Output the [x, y] coordinate of the center of the cell containing the given text.  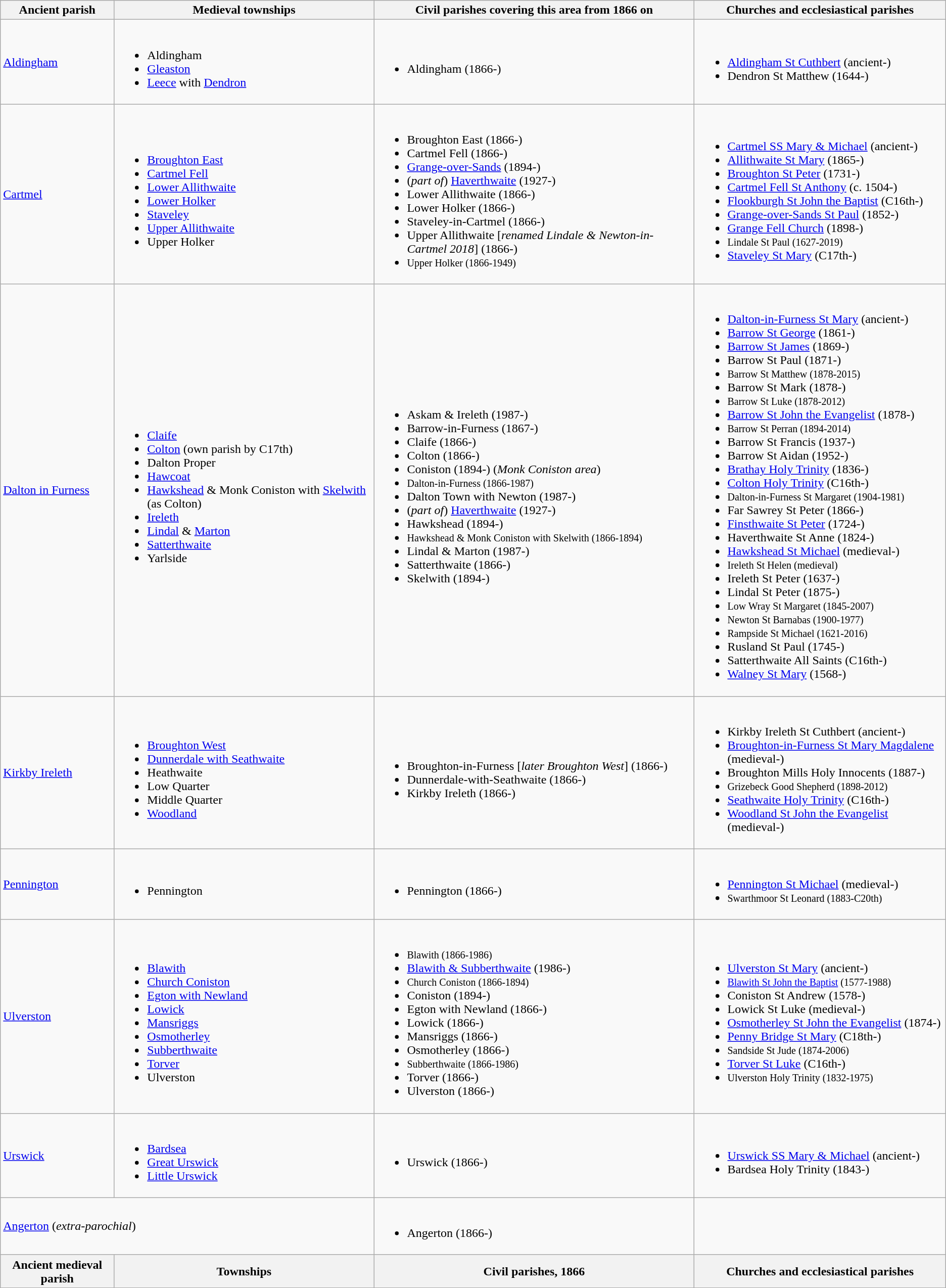
Broughton-in-Furness [later Broughton West] (1866-)Dunnerdale-with-Seathwaite (1866-)Kirkby Ireleth (1866-) [534, 772]
AldinghamGleastonLeece with Dendron [244, 62]
Civil parishes, 1866 [534, 1271]
Angerton (1866-) [534, 1226]
Urswick [58, 1156]
Dalton in Furness [58, 490]
Urswick SS Mary & Michael (ancient-)Bardsea Holy Trinity (1843-) [820, 1156]
Pennington St Michael (medieval-)Swarthmoor St Leonard (1883-C20th) [820, 884]
Urswick (1866-) [534, 1156]
Medieval townships [244, 10]
Kirkby Ireleth [58, 772]
Civil parishes covering this area from 1866 on [534, 10]
Aldingham St Cuthbert (ancient-)Dendron St Matthew (1644-) [820, 62]
Ancient parish [58, 10]
BlawithChurch ConistonEgton with NewlandLowickMansriggsOsmotherleySubberthwaiteTorverUlverston [244, 1016]
Pennington (1866-) [534, 884]
Ulverston [58, 1016]
Aldingham [58, 62]
Townships [244, 1271]
Angerton (extra-parochial) [187, 1226]
BardseaGreat UrswickLittle Urswick [244, 1156]
Aldingham (1866-) [534, 62]
ClaifeColton (own parish by C17th)Dalton ProperHawcoatHawkshead & Monk Coniston with Skelwith (as Colton)IrelethLindal & MartonSatterthwaiteYarlside [244, 490]
Broughton EastCartmel FellLower AllithwaiteLower HolkerStaveleyUpper AllithwaiteUpper Holker [244, 194]
Broughton WestDunnerdale with SeathwaiteHeathwaiteLow QuarterMiddle QuarterWoodland [244, 772]
Cartmel [58, 194]
Ancient medieval parish [58, 1271]
